Detect which cell encompasses the target text, then output its [x, y] center coordinate. 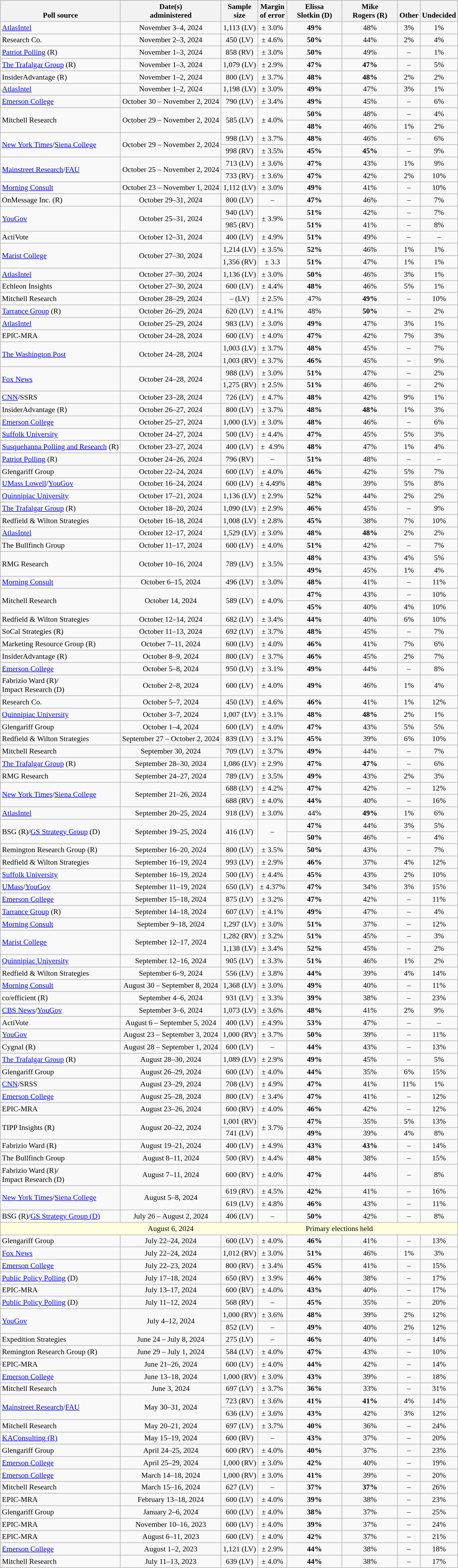
1,214 (LV) [240, 250]
October 25 – November 2, 2024 [171, 170]
October 26–29, 2024 [171, 311]
May 20–21, 2024 [171, 1426]
October 11–17, 2024 [171, 546]
August 26–29, 2024 [171, 1072]
October 12–31, 2024 [171, 237]
OnMessage Inc. (R) [60, 200]
April 24–25, 2024 [171, 1451]
983 (LV) [240, 323]
September 19–25, 2024 [171, 832]
October 16–24, 2024 [171, 484]
Marketing Resource Group (R) [60, 644]
UMass/YouGov [60, 887]
± 2.8% [272, 521]
SoCal Strategies (R) [60, 632]
619 (RV) [240, 1192]
July 11–13, 2023 [171, 1561]
August 6 – September 5, 2024 [171, 1023]
796 (RV) [240, 459]
October 18–20, 2024 [171, 509]
1,086 (LV) [240, 764]
October 17–21, 2024 [171, 496]
October 7–11, 2024 [171, 644]
1,073 (LV) [240, 1010]
688 (LV) [240, 788]
October 10–16, 2024 [171, 564]
MikeRogers (R) [370, 11]
October 5–8, 2024 [171, 669]
496 (LV) [240, 582]
713 (LV) [240, 163]
53% [314, 1023]
September 3–6, 2024 [171, 1010]
September 14–18, 2024 [171, 912]
Date(s)administered [171, 11]
August 28–30, 2024 [171, 1060]
November 3–4, 2024 [171, 28]
985 (RV) [240, 225]
March 14–18, 2024 [171, 1475]
± 4.2% [272, 788]
1,090 (LV) [240, 509]
June 21–26, 2024 [171, 1364]
± 4.7% [272, 398]
406 (LV) [240, 1216]
June 13–18, 2024 [171, 1377]
1,113 (LV) [240, 28]
998 (RV) [240, 151]
875 (LV) [240, 900]
1,007 (LV) [240, 714]
October 25–29, 2024 [171, 323]
1,121 (LV) [240, 1549]
October 8–9, 2024 [171, 656]
CBS News/YouGov [60, 1010]
1,529 (LV) [240, 533]
October 29–31, 2024 [171, 200]
August 19–21, 2024 [171, 1146]
August 23–26, 2024 [171, 1109]
931 (LV) [240, 998]
October 25–31, 2024 [171, 219]
1,198 (LV) [240, 89]
CNN/SSRS [60, 398]
May 30–31, 2024 [171, 1407]
July 13–17, 2024 [171, 1290]
September 12–16, 2024 [171, 961]
692 (LV) [240, 632]
19% [439, 1463]
October 6–15, 2024 [171, 582]
August 7–11, 2024 [171, 1175]
1,003 (RV) [240, 361]
September 16–20, 2024 [171, 850]
1,001 (RV) [240, 1121]
998 (LV) [240, 139]
Cygnal (R) [60, 1047]
619 (LV) [240, 1204]
October 12–14, 2024 [171, 619]
1,356 (RV) [240, 262]
950 (LV) [240, 669]
October 25–27, 2024 [171, 422]
September 9–18, 2024 [171, 924]
October 2–8, 2024 [171, 685]
June 29 – July 1, 2024 [171, 1352]
839 (LV) [240, 739]
September 30, 2024 [171, 751]
852 (LV) [240, 1327]
627 (LV) [240, 1487]
988 (LV) [240, 373]
1,275 (RV) [240, 385]
October 30 – November 2, 2024 [171, 102]
TIPP Insights (R) [60, 1127]
858 (RV) [240, 53]
556 (LV) [240, 973]
September 11–19, 2024 [171, 887]
± 3.3 [272, 262]
993 (LV) [240, 863]
1,012 (RV) [240, 1254]
September 27 – October 2, 2024 [171, 739]
± 4.49% [272, 484]
September 20–25, 2024 [171, 813]
709 (LV) [240, 751]
1,089 (LV) [240, 1060]
± 3.8% [272, 973]
October 24–26, 2024 [171, 459]
Primary elections held [339, 1229]
August 8–11, 2024 [171, 1158]
1,003 (LV) [240, 348]
August 1–2, 2023 [171, 1549]
July 17–18, 2024 [171, 1278]
October 22–24, 2024 [171, 472]
1,008 (LV) [240, 521]
584 (LV) [240, 1352]
September 28–30, 2024 [171, 764]
Marginof error [272, 11]
August 25–28, 2024 [171, 1097]
The Washington Post [60, 354]
August 28 – September 1, 2024 [171, 1047]
July 22–23, 2024 [171, 1266]
October 23–27, 2024 [171, 447]
708 (LV) [240, 1084]
1,368 (LV) [240, 986]
October 11–13, 2024 [171, 632]
800 (RV) [240, 1266]
June 3, 2024 [171, 1389]
Undecided [439, 11]
Echleon Insights [60, 286]
34% [370, 887]
Poll source [60, 11]
Fabrizio Ward (R) [60, 1146]
1,112 (LV) [240, 188]
September 4–6, 2024 [171, 998]
July 26 – August 2, 2024 [171, 1216]
1,297 (LV) [240, 924]
February 13–18, 2024 [171, 1500]
July 4–12, 2024 [171, 1321]
August 23 – September 3, 2024 [171, 1035]
August 5–8, 2024 [171, 1198]
905 (LV) [240, 961]
589 (LV) [240, 601]
726 (LV) [240, 398]
Expedition Strategies [60, 1340]
940 (LV) [240, 213]
33% [370, 1389]
October 5–7, 2024 [171, 702]
± 4.5% [272, 1192]
September 6–9, 2024 [171, 973]
585 (LV) [240, 120]
October 14, 2024 [171, 601]
21% [439, 1537]
568 (RV) [240, 1303]
688 (RV) [240, 801]
416 (LV) [240, 832]
723 (RV) [240, 1401]
– (LV) [240, 299]
November 10–16, 2023 [171, 1524]
January 2–6, 2024 [171, 1512]
± 4.8% [272, 1204]
March 15–16, 2024 [171, 1487]
639 (LV) [240, 1561]
October 26–27, 2024 [171, 410]
August 6, 2024 [171, 1229]
741 (LV) [240, 1133]
Susquehanna Polling and Research (R) [60, 447]
August 23–29, 2024 [171, 1084]
September 21–26, 2024 [171, 794]
UMass Lowell/YouGov [60, 484]
August 6–11, 2023 [171, 1537]
October 28–29, 2024 [171, 299]
September 12–17, 2024 [171, 942]
918 (LV) [240, 813]
April 25–29, 2024 [171, 1463]
650 (RV) [240, 1278]
650 (LV) [240, 887]
275 (LV) [240, 1340]
790 (LV) [240, 102]
1,138 (LV) [240, 949]
October 16–18, 2024 [171, 521]
October 12–17, 2024 [171, 533]
June 24 – July 8, 2024 [171, 1340]
Samplesize [240, 11]
August 30 – September 8, 2024 [171, 986]
September 15–18, 2024 [171, 900]
October 3–7, 2024 [171, 714]
± 4.37% [272, 887]
1,282 (RV) [240, 936]
September 24–27, 2024 [171, 776]
500 (RV) [240, 1158]
CNN/SRSS [60, 1084]
October 23–28, 2024 [171, 398]
October 23 – November 1, 2024 [171, 188]
November 2–3, 2024 [171, 40]
607 (LV) [240, 912]
636 (LV) [240, 1414]
ElissaSlotkin (D) [314, 11]
July 11–12, 2024 [171, 1303]
May 15–19, 2024 [171, 1438]
October 24–27, 2024 [171, 435]
1,079 (LV) [240, 65]
31% [439, 1389]
620 (LV) [240, 311]
KAConsulting (R) [60, 1438]
October 1–4, 2024 [171, 727]
682 (LV) [240, 619]
26% [439, 1487]
co/efficient (R) [60, 998]
733 (RV) [240, 176]
August 20–22, 2024 [171, 1127]
1,000 (LV) [240, 422]
Other [409, 11]
25% [439, 1512]
